Pinpoint the cell where the given text exists, returning its (x, y) midpoint coordinate. 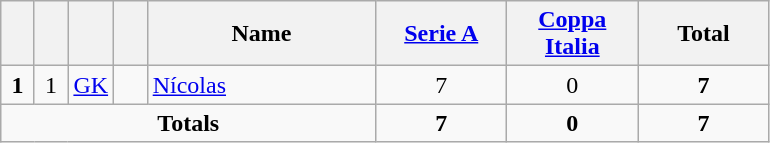
Nícolas (262, 85)
Serie A (442, 34)
GK (91, 85)
Coppa Italia (572, 34)
Total (704, 34)
Name (262, 34)
Totals (188, 123)
